Determine the (X, Y) coordinate at the center of the cell enclosing the given text.  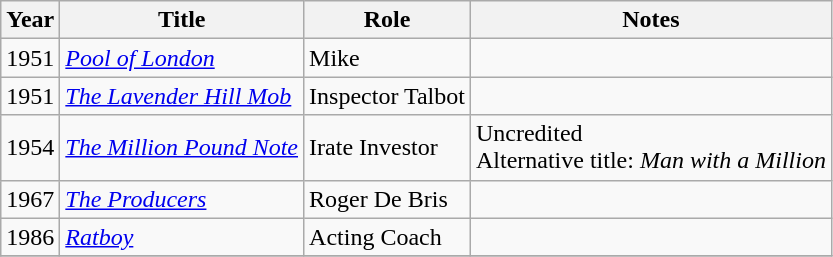
Mike (388, 58)
Pool of London (182, 58)
Title (182, 20)
1954 (30, 148)
The Producers (182, 199)
Notes (650, 20)
Irate Investor (388, 148)
1986 (30, 237)
The Million Pound Note (182, 148)
Roger De Bris (388, 199)
Acting Coach (388, 237)
Year (30, 20)
Ratboy (182, 237)
Inspector Talbot (388, 96)
The Lavender Hill Mob (182, 96)
Role (388, 20)
UncreditedAlternative title: Man with a Million (650, 148)
1967 (30, 199)
